Find where the given text appears and provide that cell's center as [X, Y] coordinate. 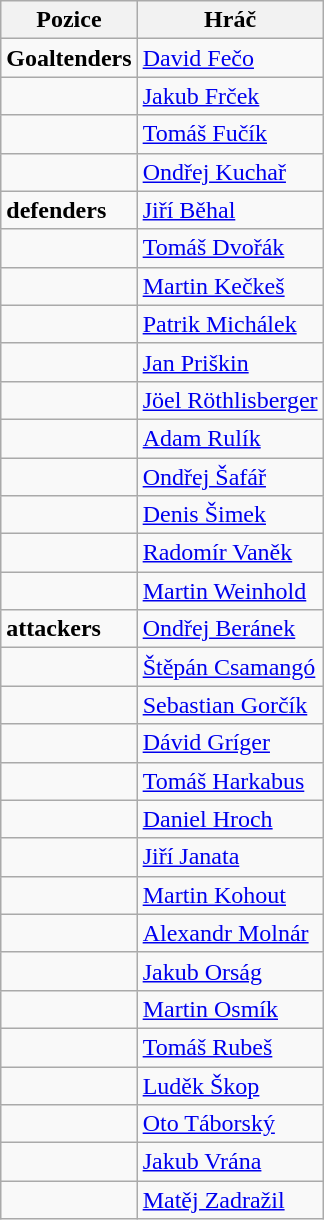
Radomír Vaněk [230, 553]
Hráč [230, 20]
Patrik Michálek [230, 324]
Jakub Vrána [230, 1162]
Adam Rulík [230, 438]
defenders [69, 210]
Dávid Gríger [230, 743]
Jöel Röthlisberger [230, 400]
Ondřej Beránek [230, 629]
Jiří Janata [230, 857]
David Fečo [230, 58]
Martin Kohout [230, 895]
Martin Kečkeš [230, 286]
Jakub Frček [230, 96]
Jiří Běhal [230, 210]
Štěpán Csamangó [230, 667]
attackers [69, 629]
Pozice [69, 20]
Ondřej Kuchař [230, 172]
Daniel Hroch [230, 819]
Sebastian Gorčík [230, 705]
Luděk Škop [230, 1085]
Ondřej Šafář [230, 477]
Matěj Zadražil [230, 1200]
Jan Priškin [230, 362]
Tomáš Rubeš [230, 1047]
Alexandr Molnár [230, 933]
Goaltenders [69, 58]
Tomáš Dvořák [230, 248]
Oto Táborský [230, 1124]
Denis Šimek [230, 515]
Tomáš Fučík [230, 134]
Jakub Orság [230, 971]
Martin Osmík [230, 1009]
Tomáš Harkabus [230, 781]
Martin Weinhold [230, 591]
